Provide the (x, y) coordinate of the cell's center where the given text is located.  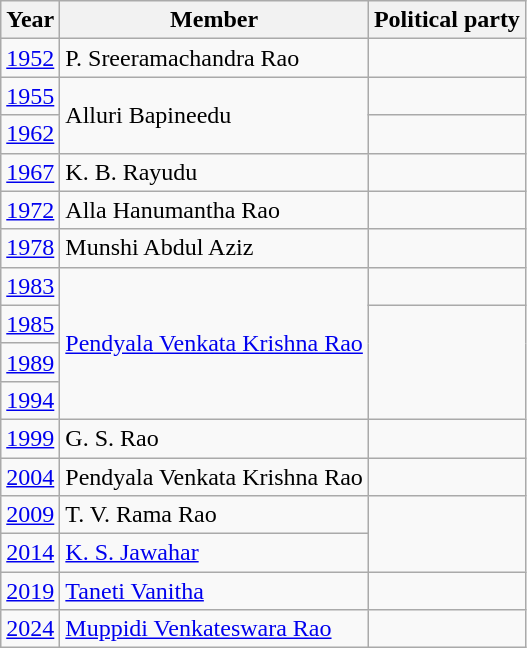
2014 (30, 553)
2004 (30, 477)
1985 (30, 324)
1972 (30, 210)
Alla Hanumantha Rao (214, 210)
2024 (30, 629)
Political party (446, 20)
1989 (30, 362)
1983 (30, 286)
1962 (30, 134)
P. Sreeramachandra Rao (214, 58)
1994 (30, 400)
2009 (30, 515)
K. B. Rayudu (214, 172)
Member (214, 20)
1967 (30, 172)
T. V. Rama Rao (214, 515)
2019 (30, 591)
Muppidi Venkateswara Rao (214, 629)
1978 (30, 248)
K. S. Jawahar (214, 553)
1955 (30, 96)
G. S. Rao (214, 438)
Year (30, 20)
Taneti Vanitha (214, 591)
Munshi Abdul Aziz (214, 248)
Alluri Bapineedu (214, 115)
1952 (30, 58)
1999 (30, 438)
